Search for the cell housing the specified text and yield its (X, Y) center coordinate. 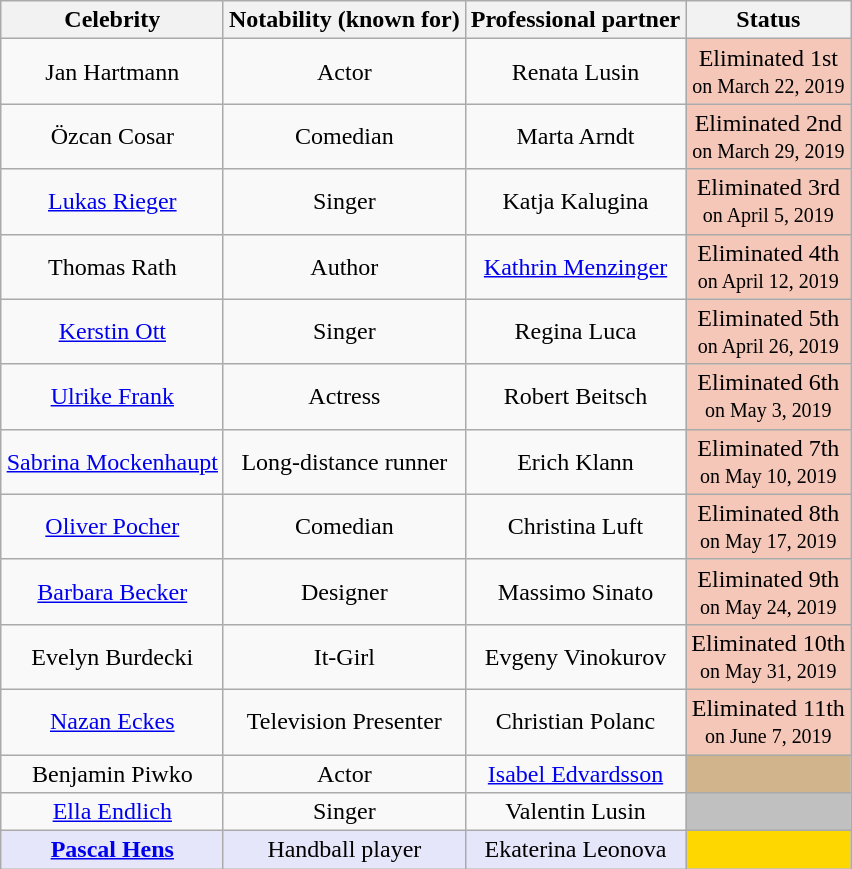
Eliminated 10thon May 31, 2019 (768, 656)
Özcan Cosar (112, 136)
Eliminated 2ndon March 29, 2019 (768, 136)
Ekaterina Leonova (576, 850)
Eliminated 6thon May 3, 2019 (768, 396)
Oliver Pocher (112, 526)
Nazan Eckes (112, 722)
Eliminated 11thon June 7, 2019 (768, 722)
Celebrity (112, 20)
Ulrike Frank (112, 396)
Eliminated 4thon April 12, 2019 (768, 266)
Actress (344, 396)
Katja Kalugina (576, 202)
Barbara Becker (112, 592)
Eliminated 5thon April 26, 2019 (768, 332)
Television Presenter (344, 722)
Long-distance runner (344, 462)
Handball player (344, 850)
Professional partner (576, 20)
It-Girl (344, 656)
Thomas Rath (112, 266)
Ella Endlich (112, 812)
Evelyn Burdecki (112, 656)
Valentin Lusin (576, 812)
Christina Luft (576, 526)
Designer (344, 592)
Christian Polanc (576, 722)
Kerstin Ott (112, 332)
Kathrin Menzinger (576, 266)
Eliminated 1ston March 22, 2019 (768, 72)
Robert Beitsch (576, 396)
Eliminated 9thon May 24, 2019 (768, 592)
Benjamin Piwko (112, 773)
Marta Arndt (576, 136)
Eliminated 8thon May 17, 2019 (768, 526)
Lukas Rieger (112, 202)
Author (344, 266)
Jan Hartmann (112, 72)
Notability (known for) (344, 20)
Status (768, 20)
Eliminated 7thon May 10, 2019 (768, 462)
Renata Lusin (576, 72)
Pascal Hens (112, 850)
Eliminated 3rdon April 5, 2019 (768, 202)
Isabel Edvardsson (576, 773)
Erich Klann (576, 462)
Sabrina Mockenhaupt (112, 462)
Regina Luca (576, 332)
Massimo Sinato (576, 592)
Evgeny Vinokurov (576, 656)
